Extract the [x, y] coordinate from the center of the cell holding the provided text.  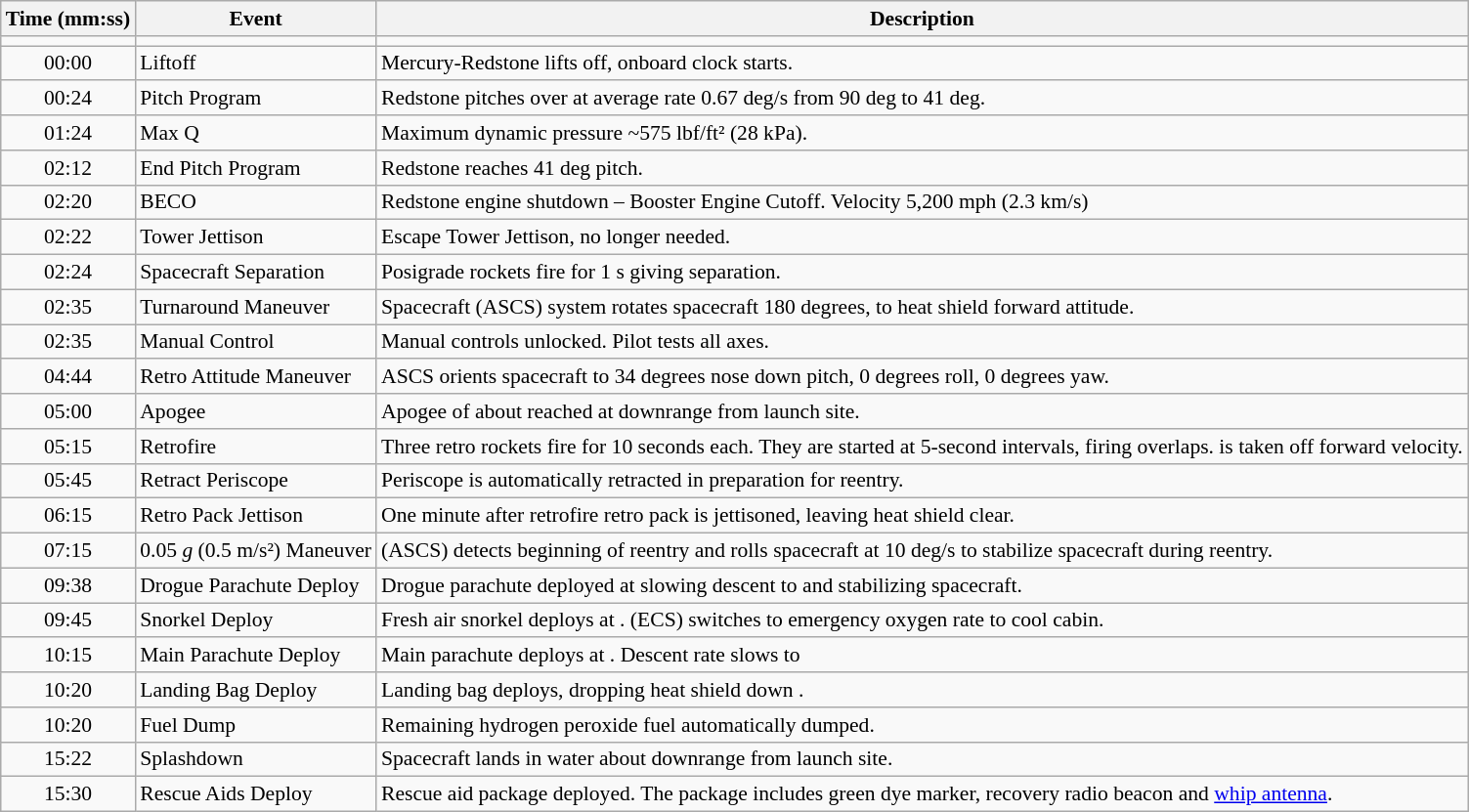
Mercury-Redstone lifts off, onboard clock starts. [923, 64]
Remaining hydrogen peroxide fuel automatically dumped. [923, 725]
Apogee of about reached at downrange from launch site. [923, 411]
Spacecraft Separation [256, 273]
Manual controls unlocked. Pilot tests all axes. [923, 342]
Apogee [256, 411]
10:15 [68, 656]
Snorkel Deploy [256, 620]
04:44 [68, 377]
Turnaround Maneuver [256, 307]
Three retro rockets fire for 10 seconds each. They are started at 5-second intervals, firing overlaps. is taken off forward velocity. [923, 447]
Landing Bag Deploy [256, 690]
09:45 [68, 620]
Main parachute deploys at . Descent rate slows to [923, 656]
15:22 [68, 759]
Max Q [256, 133]
06:15 [68, 516]
One minute after retrofire retro pack is jettisoned, leaving heat shield clear. [923, 516]
Maximum dynamic pressure ~575 lbf/ft² (28 kPa). [923, 133]
Spacecraft lands in water about downrange from launch site. [923, 759]
00:00 [68, 64]
BECO [256, 202]
Retrofire [256, 447]
Drogue parachute deployed at slowing descent to and stabilizing spacecraft. [923, 585]
0.05 g (0.5 m/s²) Maneuver [256, 551]
05:00 [68, 411]
Landing bag deploys, dropping heat shield down . [923, 690]
End Pitch Program [256, 168]
00:24 [68, 99]
09:38 [68, 585]
Tower Jettison [256, 237]
Time (mm:ss) [68, 19]
Splashdown [256, 759]
05:45 [68, 481]
Manual Control [256, 342]
Retract Periscope [256, 481]
Redstone pitches over at average rate 0.67 deg/s from 90 deg to 41 deg. [923, 99]
15:30 [68, 794]
(ASCS) detects beginning of reentry and rolls spacecraft at 10 deg/s to stabilize spacecraft during reentry. [923, 551]
Rescue Aids Deploy [256, 794]
Event [256, 19]
Posigrade rockets fire for 1 s giving separation. [923, 273]
Fresh air snorkel deploys at . (ECS) switches to emergency oxygen rate to cool cabin. [923, 620]
Spacecraft (ASCS) system rotates spacecraft 180 degrees, to heat shield forward attitude. [923, 307]
Description [923, 19]
ASCS orients spacecraft to 34 degrees nose down pitch, 0 degrees roll, 0 degrees yaw. [923, 377]
Periscope is automatically retracted in preparation for reentry. [923, 481]
Liftoff [256, 64]
07:15 [68, 551]
Escape Tower Jettison, no longer needed. [923, 237]
02:12 [68, 168]
Drogue Parachute Deploy [256, 585]
Rescue aid package deployed. The package includes green dye marker, recovery radio beacon and whip antenna. [923, 794]
Retro Pack Jettison [256, 516]
Fuel Dump [256, 725]
05:15 [68, 447]
01:24 [68, 133]
Pitch Program [256, 99]
Redstone reaches 41 deg pitch. [923, 168]
Redstone engine shutdown – Booster Engine Cutoff. Velocity 5,200 mph (2.3 km/s) [923, 202]
02:24 [68, 273]
02:20 [68, 202]
Main Parachute Deploy [256, 656]
02:22 [68, 237]
Retro Attitude Maneuver [256, 377]
